Return (x, y) of the center of cell containing provided text 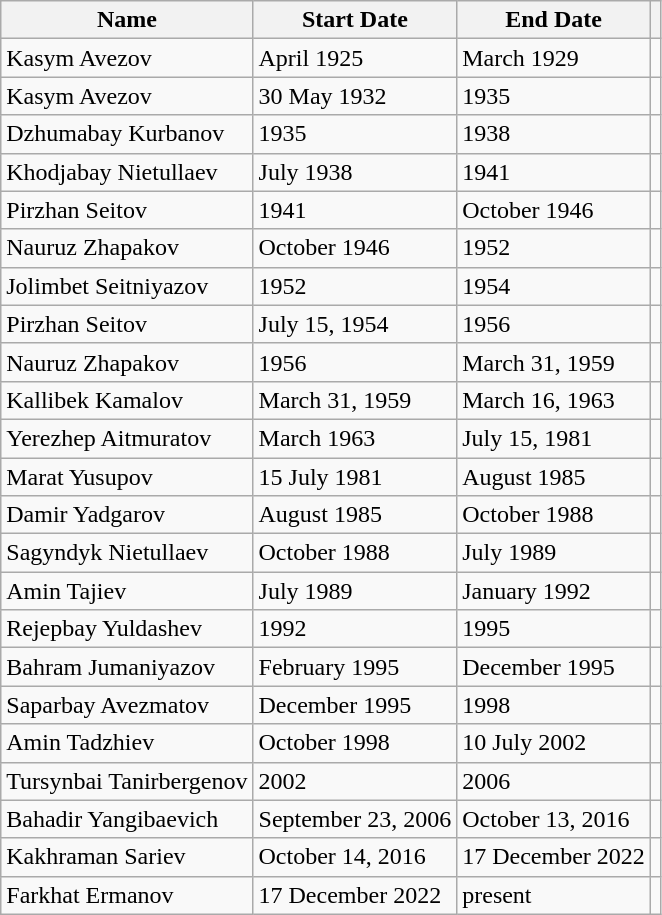
10 July 2002 (554, 743)
present (554, 895)
1998 (554, 705)
July 15, 1981 (554, 438)
2006 (554, 781)
March 1929 (554, 58)
July 1938 (355, 172)
End Date (554, 20)
February 1995 (355, 667)
Kallibek Kamalov (127, 400)
Damir Yadgarov (127, 515)
January 1992 (554, 591)
Marat Yusupov (127, 477)
Tursynbai Tanirbergenov (127, 781)
Yerezhep Aitmuratov (127, 438)
Amin Tajiev (127, 591)
March 1963 (355, 438)
30 May 1932 (355, 96)
15 July 1981 (355, 477)
1995 (554, 629)
September 23, 2006 (355, 819)
2002 (355, 781)
Saparbay Avezmatov (127, 705)
Rejepbay Yuldashev (127, 629)
Khodjabay Nietullaev (127, 172)
Start Date (355, 20)
Jolimbet Seitniyazov (127, 286)
Kakhraman Sariev (127, 857)
Farkhat Ermanov (127, 895)
1992 (355, 629)
Bahram Jumaniyazov (127, 667)
October 14, 2016 (355, 857)
Sagyndyk Nietullaev (127, 553)
1954 (554, 286)
October 13, 2016 (554, 819)
1938 (554, 134)
Name (127, 20)
July 15, 1954 (355, 324)
Dzhumabay Kurbanov (127, 134)
April 1925 (355, 58)
March 16, 1963 (554, 400)
Bahadir Yangibaevich (127, 819)
October 1998 (355, 743)
Amin Tadzhiev (127, 743)
